Locate the cell with the specified text and output its (X, Y) center coordinate. 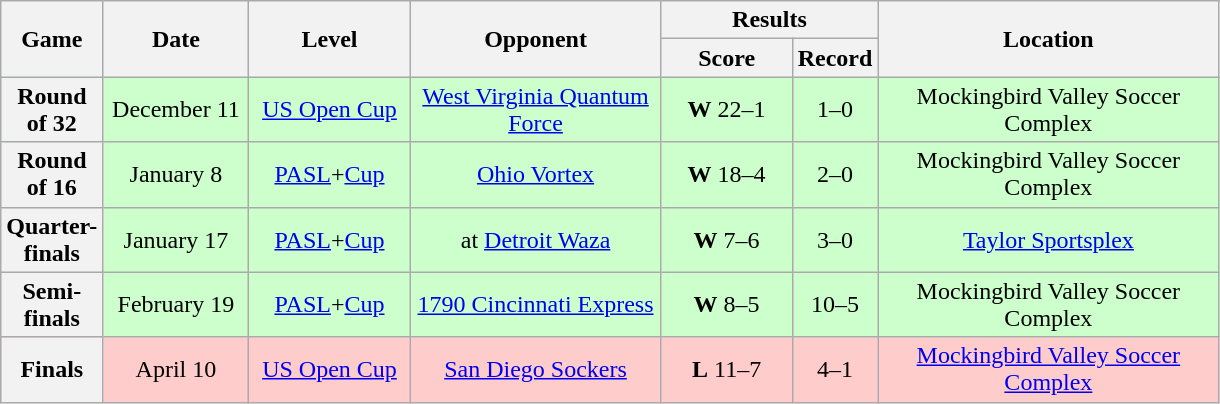
December 11 (176, 110)
Finals (52, 370)
at Detroit Waza (536, 240)
10–5 (835, 304)
Round of 32 (52, 110)
4–1 (835, 370)
San Diego Sockers (536, 370)
Location (1048, 39)
W 7–6 (726, 240)
W 18–4 (726, 174)
W 8–5 (726, 304)
Record (835, 58)
W 22–1 (726, 110)
Opponent (536, 39)
Date (176, 39)
1–0 (835, 110)
Level (330, 39)
West Virginia Quantum Force (536, 110)
Quarter-finals (52, 240)
L 11–7 (726, 370)
2–0 (835, 174)
Game (52, 39)
Results (770, 20)
3–0 (835, 240)
1790 Cincinnati Express (536, 304)
Taylor Sportsplex (1048, 240)
Score (726, 58)
January 8 (176, 174)
Round of 16 (52, 174)
Ohio Vortex (536, 174)
Semi-finals (52, 304)
February 19 (176, 304)
April 10 (176, 370)
January 17 (176, 240)
